Locate the cell with the specified text and output its (X, Y) center coordinate. 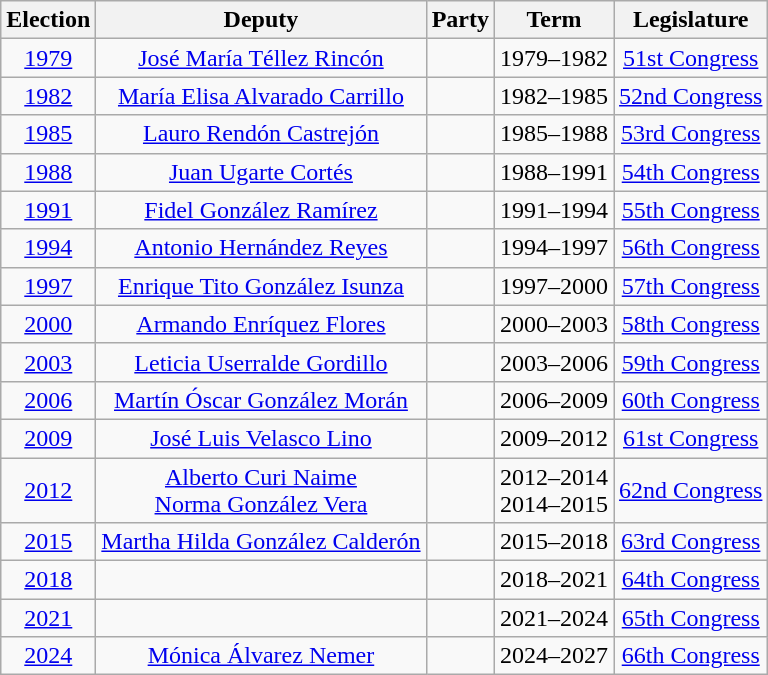
Alberto Curi NaimeNorma González Vera (261, 490)
1991–1994 (554, 210)
2009 (48, 438)
64th Congress (691, 580)
54th Congress (691, 172)
Deputy (261, 20)
1997 (48, 286)
1985 (48, 134)
51st Congress (691, 58)
1982–1985 (554, 96)
2012–20142014–2015 (554, 490)
1997–2000 (554, 286)
58th Congress (691, 324)
1994–1997 (554, 248)
2021–2024 (554, 618)
2024 (48, 656)
Fidel González Ramírez (261, 210)
2006 (48, 400)
Mónica Álvarez Nemer (261, 656)
62nd Congress (691, 490)
2018–2021 (554, 580)
José María Téllez Rincón (261, 58)
2018 (48, 580)
57th Congress (691, 286)
2015 (48, 542)
Enrique Tito González Isunza (261, 286)
Martha Hilda González Calderón (261, 542)
1982 (48, 96)
66th Congress (691, 656)
52nd Congress (691, 96)
1991 (48, 210)
Juan Ugarte Cortés (261, 172)
2015–2018 (554, 542)
1985–1988 (554, 134)
65th Congress (691, 618)
53rd Congress (691, 134)
63rd Congress (691, 542)
59th Congress (691, 362)
56th Congress (691, 248)
Armando Enríquez Flores (261, 324)
2000 (48, 324)
2000–2003 (554, 324)
2009–2012 (554, 438)
1988 (48, 172)
2003 (48, 362)
55th Congress (691, 210)
María Elisa Alvarado Carrillo (261, 96)
2024–2027 (554, 656)
1979–1982 (554, 58)
61st Congress (691, 438)
Legislature (691, 20)
Leticia Userralde Gordillo (261, 362)
José Luis Velasco Lino (261, 438)
1979 (48, 58)
Lauro Rendón Castrejón (261, 134)
2021 (48, 618)
Election (48, 20)
Antonio Hernández Reyes (261, 248)
60th Congress (691, 400)
Martín Óscar González Morán (261, 400)
2003–2006 (554, 362)
Party (460, 20)
2006–2009 (554, 400)
1988–1991 (554, 172)
2012 (48, 490)
Term (554, 20)
1994 (48, 248)
